Capture the cell that displays the provided text and extract its [x, y] central coordinate. 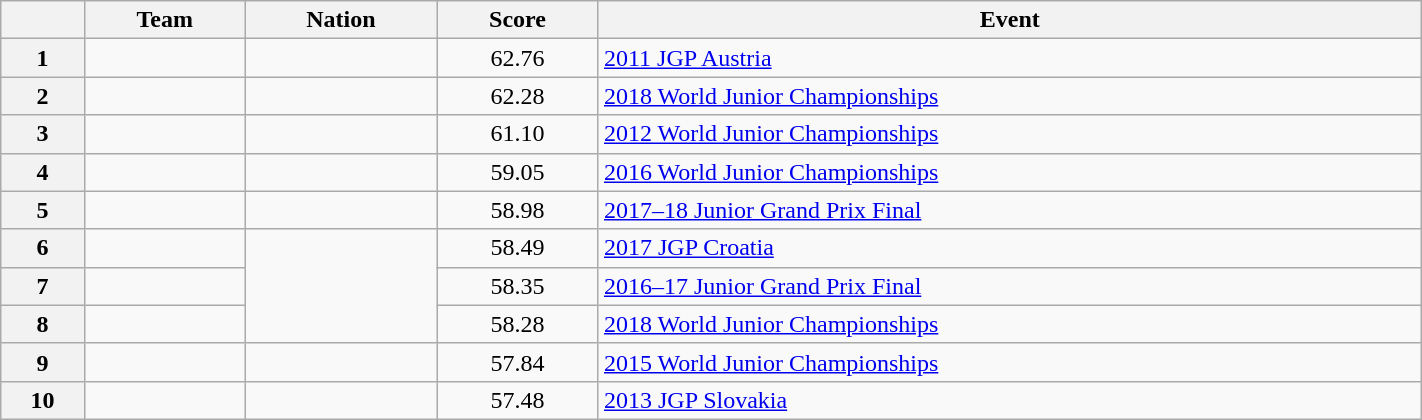
61.10 [518, 134]
2015 World Junior Championships [1010, 362]
Event [1010, 20]
9 [43, 362]
Nation [341, 20]
5 [43, 210]
3 [43, 134]
6 [43, 248]
62.76 [518, 58]
2017 JGP Croatia [1010, 248]
4 [43, 172]
58.49 [518, 248]
58.98 [518, 210]
7 [43, 286]
57.48 [518, 400]
58.28 [518, 324]
59.05 [518, 172]
2016–17 Junior Grand Prix Final [1010, 286]
2011 JGP Austria [1010, 58]
Score [518, 20]
2 [43, 96]
2013 JGP Slovakia [1010, 400]
57.84 [518, 362]
10 [43, 400]
1 [43, 58]
58.35 [518, 286]
62.28 [518, 96]
2017–18 Junior Grand Prix Final [1010, 210]
8 [43, 324]
2016 World Junior Championships [1010, 172]
Team [164, 20]
2012 World Junior Championships [1010, 134]
